Identify which cell holds the provided text, then report its (x, y) central coordinate. 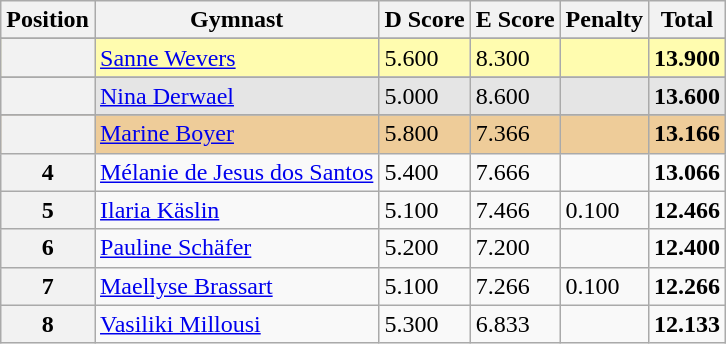
5.200 (424, 248)
Maellyse Brassart (236, 286)
8.600 (515, 96)
Nina Derwael (236, 96)
Mélanie de Jesus dos Santos (236, 172)
13.166 (686, 134)
8.300 (515, 58)
13.900 (686, 58)
Ilaria Käslin (236, 210)
7.200 (515, 248)
Sanne Wevers (236, 58)
5.000 (424, 96)
12.400 (686, 248)
12.133 (686, 324)
8 (48, 324)
13.600 (686, 96)
5 (48, 210)
5.800 (424, 134)
13.066 (686, 172)
Pauline Schäfer (236, 248)
Vasiliki Millousi (236, 324)
Marine Boyer (236, 134)
7.366 (515, 134)
7 (48, 286)
7.466 (515, 210)
6.833 (515, 324)
12.466 (686, 210)
6 (48, 248)
E Score (515, 20)
5.300 (424, 324)
D Score (424, 20)
7.266 (515, 286)
7.666 (515, 172)
5.600 (424, 58)
Position (48, 20)
5.400 (424, 172)
Gymnast (236, 20)
12.266 (686, 286)
Total (686, 20)
Penalty (604, 20)
4 (48, 172)
